Return (x, y) of the center of cell containing provided text 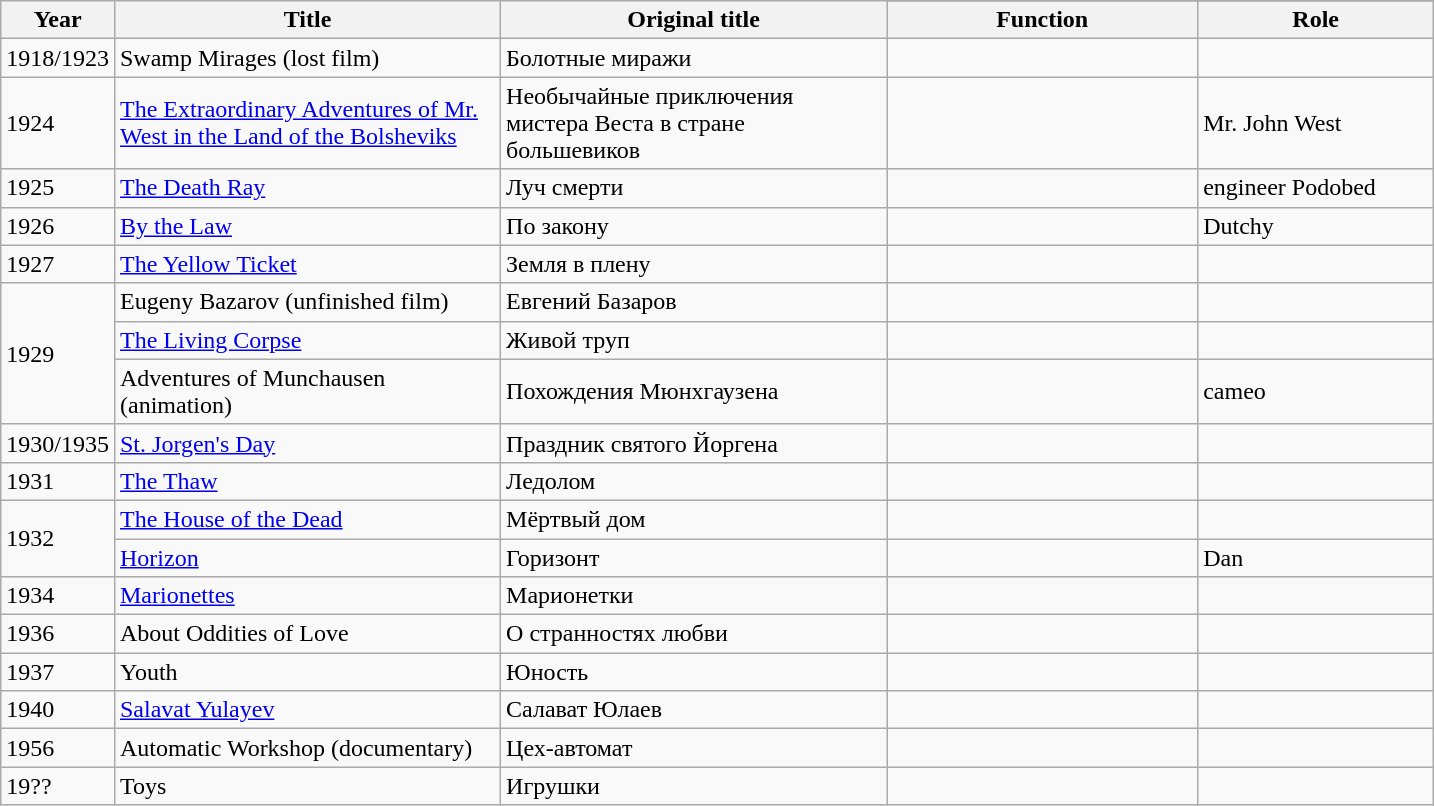
Dan (1316, 557)
По закону (694, 226)
The Thaw (307, 481)
Марионетки (694, 596)
Marionettes (307, 596)
Игрушки (694, 786)
The Yellow Ticket (307, 264)
Adventures of Munchausen (animation) (307, 392)
Eugeny Bazarov (unfinished film) (307, 302)
1940 (58, 710)
1926 (58, 226)
Живой труп (694, 340)
Function (1042, 20)
Праздник святого Йоргена (694, 443)
19?? (58, 786)
1929 (58, 354)
Original title (694, 20)
Болотные миражи (694, 58)
Salavat Yulayev (307, 710)
1956 (58, 748)
cameo (1316, 392)
1918/1923 (58, 58)
Mr. John West (1316, 123)
Земля в плену (694, 264)
About Oddities of Love (307, 634)
Automatic Workshop (documentary) (307, 748)
Мёртвый дом (694, 519)
1936 (58, 634)
Toys (307, 786)
Youth (307, 672)
St. Jorgen's Day (307, 443)
Ледолом (694, 481)
Dutchy (1316, 226)
Горизонт (694, 557)
engineer Podobed (1316, 188)
Role (1316, 20)
The House of the Dead (307, 519)
Swamp Mirages (lost film) (307, 58)
1937 (58, 672)
Year (58, 20)
1927 (58, 264)
1925 (58, 188)
О странностях любви (694, 634)
Похождения Мюнхгаузена (694, 392)
The Death Ray (307, 188)
The Living Corpse (307, 340)
Луч смерти (694, 188)
Title (307, 20)
By the Law (307, 226)
1931 (58, 481)
1934 (58, 596)
Евгений Базаров (694, 302)
1930/1935 (58, 443)
Horizon (307, 557)
1932 (58, 538)
1924 (58, 123)
Цех-автомат (694, 748)
Необычайные приключения мистера Веста в стране большевиков (694, 123)
Юность (694, 672)
Салават Юлаев (694, 710)
The Extraordinary Adventures of Mr. West in the Land of the Bolsheviks (307, 123)
